Detect which cell encompasses the target text, then output its [X, Y] center coordinate. 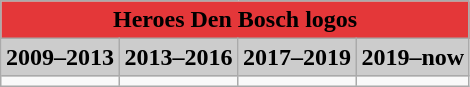
Heroes Den Bosch logos [236, 20]
2017–2019 [297, 57]
2019–now [412, 57]
2009–2013 [60, 57]
2013–2016 [178, 57]
